Return the [X, Y] coordinate for the center point of the cell that contains the specified text.  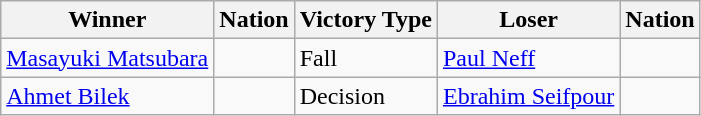
Ebrahim Seifpour [528, 96]
Paul Neff [528, 58]
Victory Type [366, 20]
Ahmet Bilek [108, 96]
Loser [528, 20]
Masayuki Matsubara [108, 58]
Fall [366, 58]
Winner [108, 20]
Decision [366, 96]
